Identify which cell holds the provided text, then report its (X, Y) central coordinate. 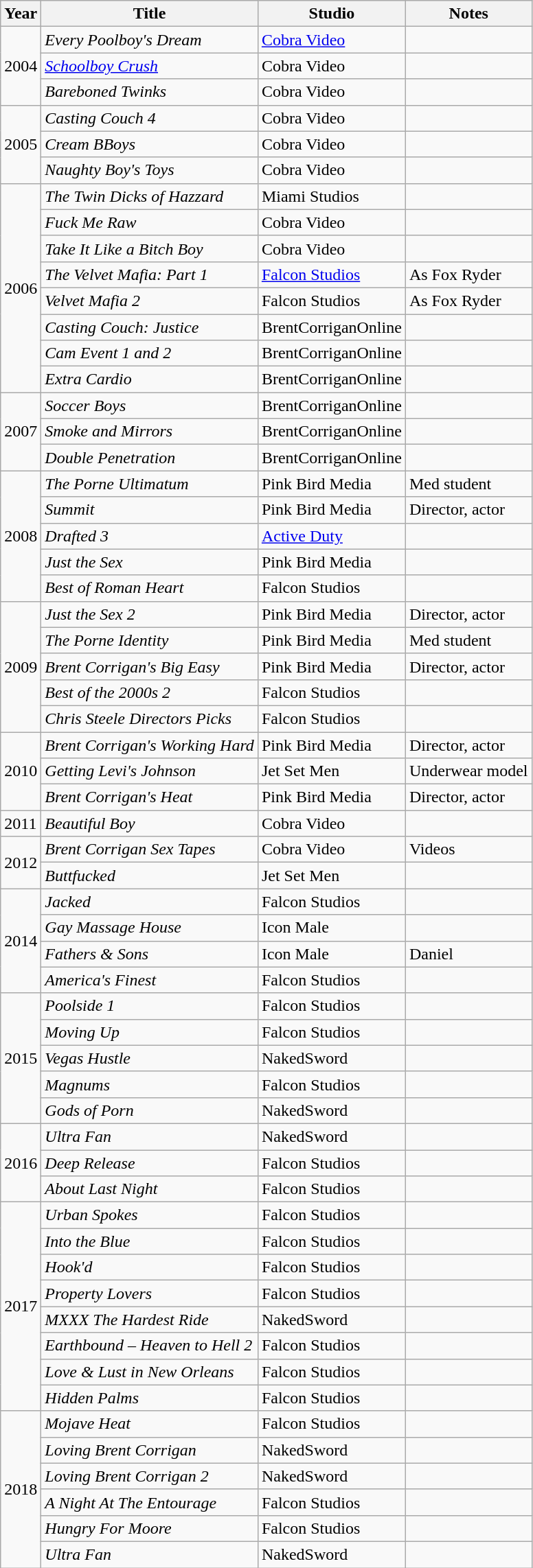
Cam Event 1 and 2 (150, 353)
Vegas Hustle (150, 1058)
Soccer Boys (150, 406)
2006 (21, 288)
Gay Massage House (150, 928)
2007 (21, 432)
2008 (21, 536)
Love & Lust in New Orleans (150, 1372)
2012 (21, 863)
About Last Night (150, 1189)
Casting Couch: Justice (150, 327)
2011 (21, 823)
2016 (21, 1162)
A Night At The Entourage (150, 1502)
The Porne Identity (150, 640)
Best of the 2000s 2 (150, 692)
Loving Brent Corrigan 2 (150, 1476)
2004 (21, 66)
America's Finest (150, 980)
Fuck Me Raw (150, 222)
Cream BBoys (150, 144)
Loving Brent Corrigan (150, 1450)
Hook'd (150, 1267)
2005 (21, 144)
2015 (21, 1058)
Buttfucked (150, 876)
Just the Sex 2 (150, 614)
Earthbound – Heaven to Hell 2 (150, 1346)
Double Penetration (150, 458)
Deep Release (150, 1163)
2018 (21, 1489)
Daniel (468, 954)
Every Poolboy's Dream (150, 40)
Year (21, 14)
Smoke and Mirrors (150, 432)
Poolside 1 (150, 1006)
Beautiful Boy (150, 823)
2017 (21, 1307)
Title (150, 14)
Brent Corrigan's Working Hard (150, 745)
Mojave Heat (150, 1424)
Videos (468, 850)
Bareboned Twinks (150, 92)
Studio (331, 14)
Brent Corrigan Sex Tapes (150, 850)
Getting Levi's Johnson (150, 771)
Brent Corrigan's Big Easy (150, 666)
MXXX The Hardest Ride (150, 1320)
The Twin Dicks of Hazzard (150, 196)
Into the Blue (150, 1241)
Brent Corrigan's Heat (150, 797)
Hungry For Moore (150, 1528)
2010 (21, 771)
Underwear model (468, 771)
Moving Up (150, 1032)
Fathers & Sons (150, 954)
Drafted 3 (150, 536)
Schoolboy Crush (150, 66)
2014 (21, 941)
2009 (21, 666)
Property Lovers (150, 1294)
Naughty Boy's Toys (150, 170)
Summit (150, 510)
The Porne Ultimatum (150, 484)
Magnums (150, 1084)
Take It Like a Bitch Boy (150, 248)
Extra Cardio (150, 379)
Velvet Mafia 2 (150, 301)
Jacked (150, 902)
Best of Roman Heart (150, 588)
Hidden Palms (150, 1398)
Casting Couch 4 (150, 118)
Gods of Porn (150, 1110)
The Velvet Mafia: Part 1 (150, 274)
Urban Spokes (150, 1215)
Active Duty (331, 536)
Notes (468, 14)
Just the Sex (150, 562)
Miami Studios (331, 196)
Chris Steele Directors Picks (150, 718)
